Capture the cell that displays the provided text and extract its (X, Y) central coordinate. 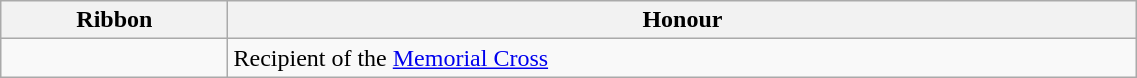
Ribbon (114, 20)
Recipient of the Memorial Cross (682, 58)
Honour (682, 20)
